Pinpoint the cell where the given text exists, returning its (X, Y) midpoint coordinate. 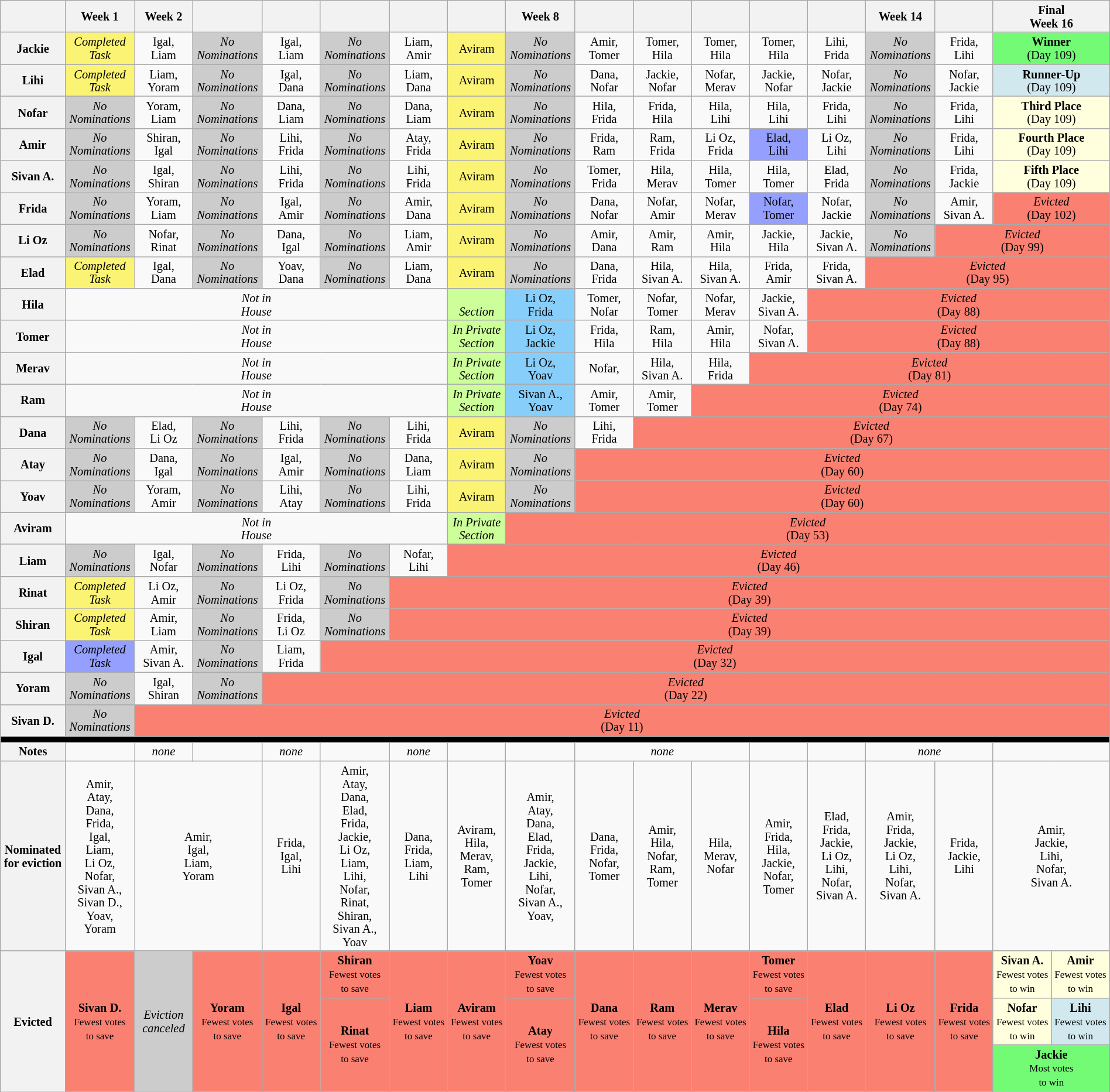
Week 2 (164, 16)
RinatFewest votesto save (355, 1045)
Atay (33, 465)
Elad,Frida (836, 177)
Evicted(Day 81) (930, 369)
YoramFewest votesto save (227, 1021)
Ram (33, 400)
Section (477, 304)
Ram,Hila (663, 336)
Nofar,Sivan A. (779, 336)
Evicted(Day 102) (1051, 208)
AmirFewest votesto win (1081, 974)
Merav (33, 369)
Jackie,Hila (779, 240)
Nofar, (604, 369)
Third Place(Day 109) (1051, 112)
Notes (33, 751)
Yoram (33, 689)
Li Oz,Yoav (540, 369)
Amir,Atay,Dana,Elad,Frida,Jackie,Lihi,Nofar,Sivan A.,Yoav, (540, 856)
Evicted(Day 32) (715, 656)
Hila (33, 304)
Elad,Li Oz (164, 432)
Fourth Place(Day 109) (1051, 144)
Amir,Hila,Nofar,Ram,Tomer (663, 856)
YoavFewest votesto save (540, 974)
Lihi,Atay (292, 497)
Li Oz,Lihi (836, 144)
Amir,Frida,Jackie,Li Oz,Lihi,Nofar,Sivan A. (900, 856)
Frida,Amir (779, 273)
Hila,Merav,Nofar (720, 856)
JackieMost votesto win (1051, 1068)
Evicted(Day 99) (1022, 240)
Frida,Li Oz (292, 624)
Ram,Frida (663, 144)
Evicted (33, 1021)
Evicted(Day 53) (808, 528)
DanaFewest votesto save (604, 1021)
Sivan D.Fewest votesto save (100, 1021)
Nominatedfor eviction (33, 856)
Frida (33, 208)
Li Oz (33, 240)
Amir,Igal,Liam,Yoram (198, 856)
Dana,Frida,Liam,Lihi (418, 856)
Merav Fewest votesto save (720, 1021)
Frida,Ram (604, 144)
Frida Fewest votesto save (964, 1021)
Week 14 (900, 16)
Hila,Merav (663, 177)
NofarFewest votesto win (1022, 1021)
Elad Fewest votesto save (836, 1021)
Li Oz,Jackie (540, 336)
Dana,Frida,Nofar,Tomer (604, 856)
Shiran,Igal (164, 144)
Fifth Place(Day 109) (1051, 177)
Liam,Yoram (164, 81)
FinalWeek 16 (1051, 16)
Lihi (33, 81)
Elad,Lihi (779, 144)
Sivan A.Fewest votesto win (1022, 974)
Amir,Ram (663, 240)
Evicted(Day 22) (686, 689)
Rinat (33, 593)
Winner(Day 109) (1051, 48)
Atay,Frida (418, 144)
HilaFewest votesto save (779, 1045)
Nofar (33, 112)
Amir,Atay,Dana,Elad,Frida,Jackie,Li Oz,Liam,Lihi,Nofar,Rinat,Shiran,Sivan A.,Yoav (355, 856)
Dana,Frida (604, 273)
Evictioncanceled (164, 1021)
Tomer,Frida (604, 177)
Nofar,Rinat (164, 240)
Sivan D. (33, 720)
Elad,Frida,Jackie,Li Oz,Lihi,Nofar,Sivan A. (836, 856)
Shiran (33, 624)
Runner-Up(Day 109) (1051, 81)
Yoram,Amir (164, 497)
Dana (33, 432)
Liam (33, 561)
Tomer (33, 336)
Aviram,Hila,Merav,Ram,Tomer (477, 856)
LihiFewest votesto win (1081, 1021)
Frida,Igal,Lihi (292, 856)
TomerFewest votesto save (779, 974)
Amir,Jackie,Lihi,Nofar,Sivan A. (1051, 856)
Week 1 (100, 16)
Amir (33, 144)
Evicted(Day 95) (988, 273)
Amir,Liam (164, 624)
Sivan A.,Yoav (540, 400)
Frida,Sivan A. (836, 273)
Igal (33, 656)
Evicted(Day 67) (872, 432)
Li Oz,Amir (164, 593)
Week 8 (540, 16)
Nofar,Amir (663, 208)
Li Oz Fewest votesto save (900, 1021)
Nofar,Lihi (418, 561)
Sivan A. (33, 177)
LiamFewest votesto save (418, 1021)
Liam,Frida (292, 656)
IgalFewest votesto save (292, 1021)
Evicted(Day 46) (779, 561)
Evicted(Day 74) (900, 400)
RamFewest votesto save (663, 1021)
Evicted(Day 11) (622, 720)
Elad (33, 273)
Amir,Frida,Hila,Jackie,Nofar,Tomer (779, 856)
AtayFewest votesto save (540, 1045)
Igal,Nofar (164, 561)
Yoav,Dana (292, 273)
Yoav (33, 497)
Amir,Atay,Dana,Frida,Igal,Liam,Li Oz,Nofar,Sivan A.,Sivan D.,Yoav,Yoram (100, 856)
Frida,Jackie (964, 177)
Jackie (33, 48)
ShiranFewest votesto save (355, 974)
AviramFewest votesto save (477, 1021)
Frida,Jackie,Lihi (964, 856)
Tomer,Nofar (604, 304)
